Output the (X, Y) coordinate of the center of the cell containing the given text.  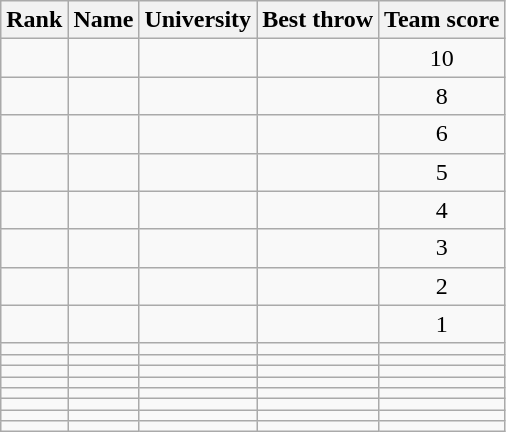
2 (442, 286)
University (198, 20)
3 (442, 248)
Best throw (318, 20)
8 (442, 96)
Team score (442, 20)
4 (442, 210)
10 (442, 58)
6 (442, 134)
Name (104, 20)
Rank (34, 20)
5 (442, 172)
1 (442, 324)
